Scan for the cell matching the given text and deliver its (X, Y) coordinate at center. 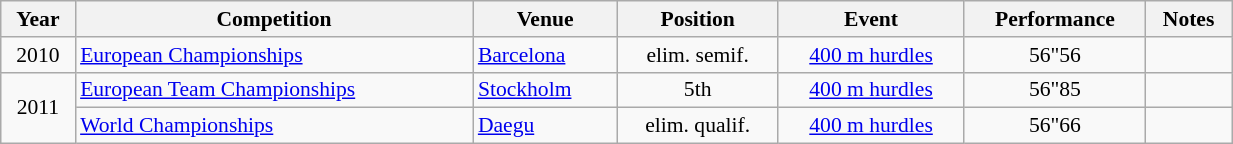
56"85 (1054, 90)
elim. qualif. (697, 126)
Stockholm (546, 90)
European Team Championships (274, 90)
European Championships (274, 55)
5th (697, 90)
2010 (38, 55)
2011 (38, 108)
Daegu (546, 126)
Venue (546, 19)
Performance (1054, 19)
56"66 (1054, 126)
Notes (1189, 19)
Event (871, 19)
elim. semif. (697, 55)
Competition (274, 19)
Year (38, 19)
World Championships (274, 126)
Barcelona (546, 55)
56"56 (1054, 55)
Position (697, 19)
